For the text-containing cell, return its midpoint in (X, Y) coordinate format. 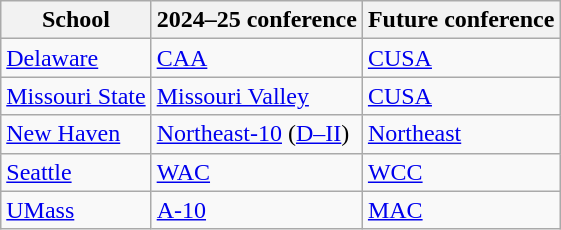
School (76, 20)
New Haven (76, 134)
Missouri Valley (256, 96)
Northeast-10 (D–II) (256, 134)
Delaware (76, 58)
Seattle (76, 172)
Missouri State (76, 96)
A-10 (256, 210)
UMass (76, 210)
WAC (256, 172)
MAC (460, 210)
2024–25 conference (256, 20)
WCC (460, 172)
Future conference (460, 20)
CAA (256, 58)
Northeast (460, 134)
